For the text-containing cell, return its midpoint in (X, Y) coordinate format. 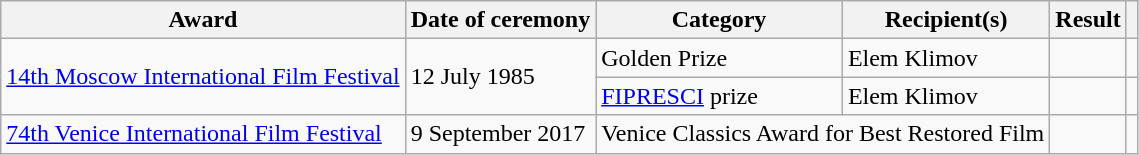
Golden Prize (720, 58)
FIPRESCI prize (720, 96)
12 July 1985 (500, 77)
74th Venice International Film Festival (203, 134)
14th Moscow International Film Festival (203, 77)
Result (1088, 20)
Award (203, 20)
Venice Classics Award for Best Restored Film (823, 134)
Date of ceremony (500, 20)
9 September 2017 (500, 134)
Category (720, 20)
Recipient(s) (946, 20)
